Return [x, y] of the center of cell containing provided text 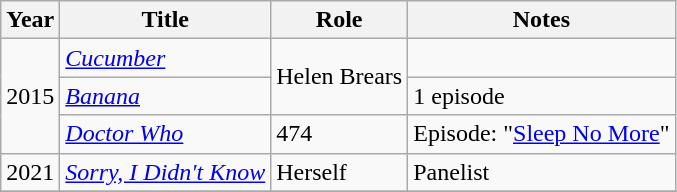
Cucumber [166, 58]
Episode: "Sleep No More" [542, 134]
474 [340, 134]
Role [340, 20]
Helen Brears [340, 77]
Banana [166, 96]
2015 [30, 96]
Doctor Who [166, 134]
Sorry, I Didn't Know [166, 172]
Title [166, 20]
1 episode [542, 96]
Herself [340, 172]
Panelist [542, 172]
2021 [30, 172]
Notes [542, 20]
Year [30, 20]
